Identify which cell holds the provided text, then report its (X, Y) central coordinate. 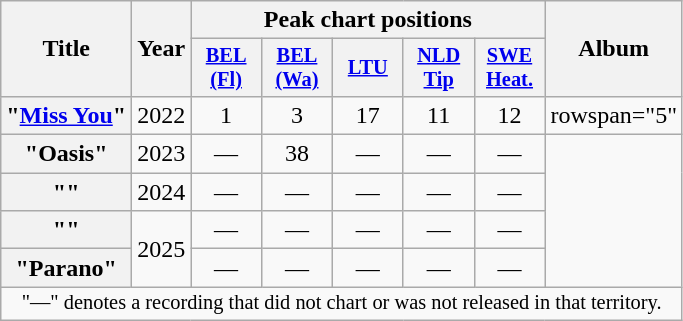
SWEHeat. (510, 68)
LTU (368, 68)
2022 (162, 115)
2025 (162, 249)
"Oasis" (66, 154)
BEL(Fl) (226, 68)
2023 (162, 154)
rowspan="5" (614, 115)
Album (614, 49)
17 (368, 115)
BEL(Wa) (298, 68)
1 (226, 115)
"—" denotes a recording that did not chart or was not released in that territory. (342, 304)
NLDTip (438, 68)
11 (438, 115)
"Parano" (66, 268)
Title (66, 49)
3 (298, 115)
Peak chart positions (368, 20)
12 (510, 115)
"Miss You" (66, 115)
2024 (162, 192)
Year (162, 49)
38 (298, 154)
